Extract the (X, Y) coordinate from the center of the cell holding the provided text.  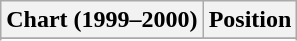
Position (250, 20)
Chart (1999–2000) (102, 20)
